Pinpoint the cell where the given text exists, returning its (x, y) midpoint coordinate. 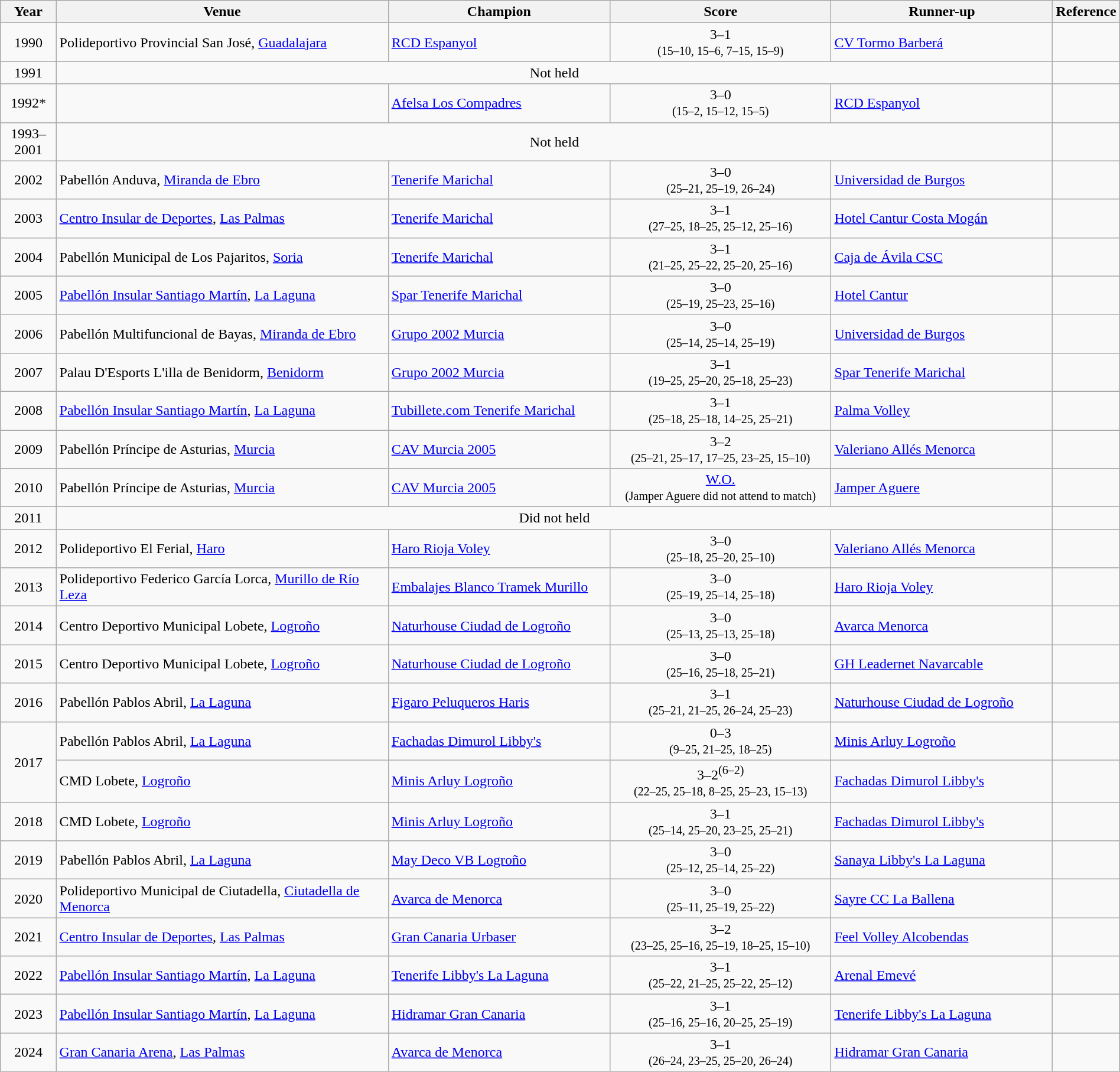
3–1(25–22, 21–25, 25–22, 25–12) (721, 975)
2024 (28, 1052)
Sayre CC La Ballena (942, 898)
3–0(25–19, 25–23, 25–16) (721, 295)
May Deco VB Logroño (499, 860)
2009 (28, 449)
Figaro Peluqueros Haris (499, 702)
Palma Volley (942, 410)
3–1(25–21, 21–25, 26–24, 25–23) (721, 702)
1992* (28, 103)
2014 (28, 625)
Runner-up (942, 12)
Year (28, 12)
Sanaya Libby's La Laguna (942, 860)
3–2(6–2)(22–25, 25–18, 8–25, 25–23, 15–13) (721, 781)
Gran Canaria Arena, Las Palmas (222, 1052)
3–1(27–25, 18–25, 25–12, 25–16) (721, 219)
2010 (28, 488)
1993–2001 (28, 142)
Polideportivo Federico García Lorca, Murillo de Río Leza (222, 587)
3–0(25–18, 25–20, 25–10) (721, 548)
2011 (28, 518)
GH Leadernet Navarcable (942, 664)
3–1(26–24, 23–25, 25–20, 26–24) (721, 1052)
3–1(25–14, 25–20, 23–25, 25–21) (721, 821)
0–3(9–25, 21–25, 18–25) (721, 741)
Hotel Cantur Costa Mogán (942, 219)
Venue (222, 12)
Polideportivo Municipal de Ciutadella, Ciutadella de Menorca (222, 898)
Score (721, 12)
2013 (28, 587)
3–0(25–19, 25–14, 25–18) (721, 587)
1991 (28, 73)
3–1(25–18, 25–18, 14–25, 25–21) (721, 410)
2016 (28, 702)
Hotel Cantur (942, 295)
Pabellón Multifuncional de Bayas, Miranda de Ebro (222, 333)
3–0(25–12, 25–14, 25–22) (721, 860)
Jamper Aguere (942, 488)
2015 (28, 664)
3–1(15–10, 15–6, 7–15, 15–9) (721, 43)
Avarca Menorca (942, 625)
Polideportivo El Ferial, Haro (222, 548)
Arenal Emevé (942, 975)
3–0(25–13, 25–13, 25–18) (721, 625)
2012 (28, 548)
2018 (28, 821)
2008 (28, 410)
Reference (1086, 12)
3–2(23–25, 25–16, 25–19, 18–25, 15–10) (721, 937)
2017 (28, 762)
2022 (28, 975)
Champion (499, 12)
3–1(21–25, 25–22, 25–20, 25–16) (721, 256)
2020 (28, 898)
2023 (28, 1014)
Palau D'Esports L'illa de Benidorm, Benidorm (222, 372)
2019 (28, 860)
Pabellón Municipal de Los Pajaritos, Soria (222, 256)
3–0(25–16, 25–18, 25–21) (721, 664)
3–1(25–16, 25–16, 20–25, 25–19) (721, 1014)
W.O.(Jamper Aguere did not attend to match) (721, 488)
Pabellón Anduva, Miranda de Ebro (222, 180)
2002 (28, 180)
Feel Volley Alcobendas (942, 937)
Did not held (554, 518)
2005 (28, 295)
2003 (28, 219)
Polideportivo Provincial San José, Guadalajara (222, 43)
Embalajes Blanco Tramek Murillo (499, 587)
2006 (28, 333)
2021 (28, 937)
CV Tormo Barberá (942, 43)
Tubillete.com Tenerife Marichal (499, 410)
Caja de Ávila CSC (942, 256)
2007 (28, 372)
1990 (28, 43)
3–0(25–21, 25–19, 26–24) (721, 180)
3–1(19–25, 25–20, 25–18, 25–23) (721, 372)
3–2(25–21, 25–17, 17–25, 23–25, 15–10) (721, 449)
2004 (28, 256)
Afelsa Los Compadres (499, 103)
Gran Canaria Urbaser (499, 937)
3–0(25–11, 25–19, 25–22) (721, 898)
3–0(25–14, 25–14, 25–19) (721, 333)
3–0(15–2, 15–12, 15–5) (721, 103)
